Search for the cell housing the specified text and yield its (x, y) center coordinate. 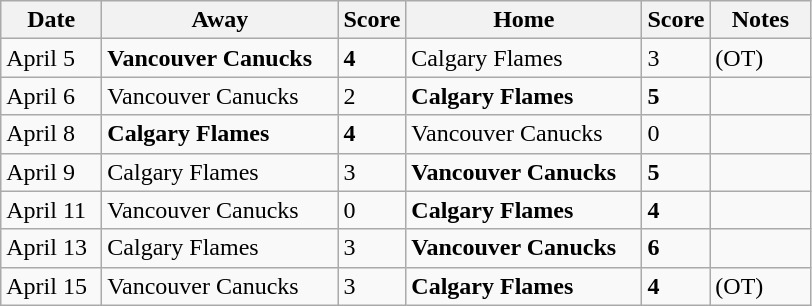
April 5 (52, 58)
April 15 (52, 286)
April 8 (52, 134)
Home (524, 20)
April 11 (52, 210)
Notes (760, 20)
Date (52, 20)
April 6 (52, 96)
6 (676, 248)
April 13 (52, 248)
2 (372, 96)
April 9 (52, 172)
Away (220, 20)
